Detect which cell encompasses the target text, then output its [X, Y] center coordinate. 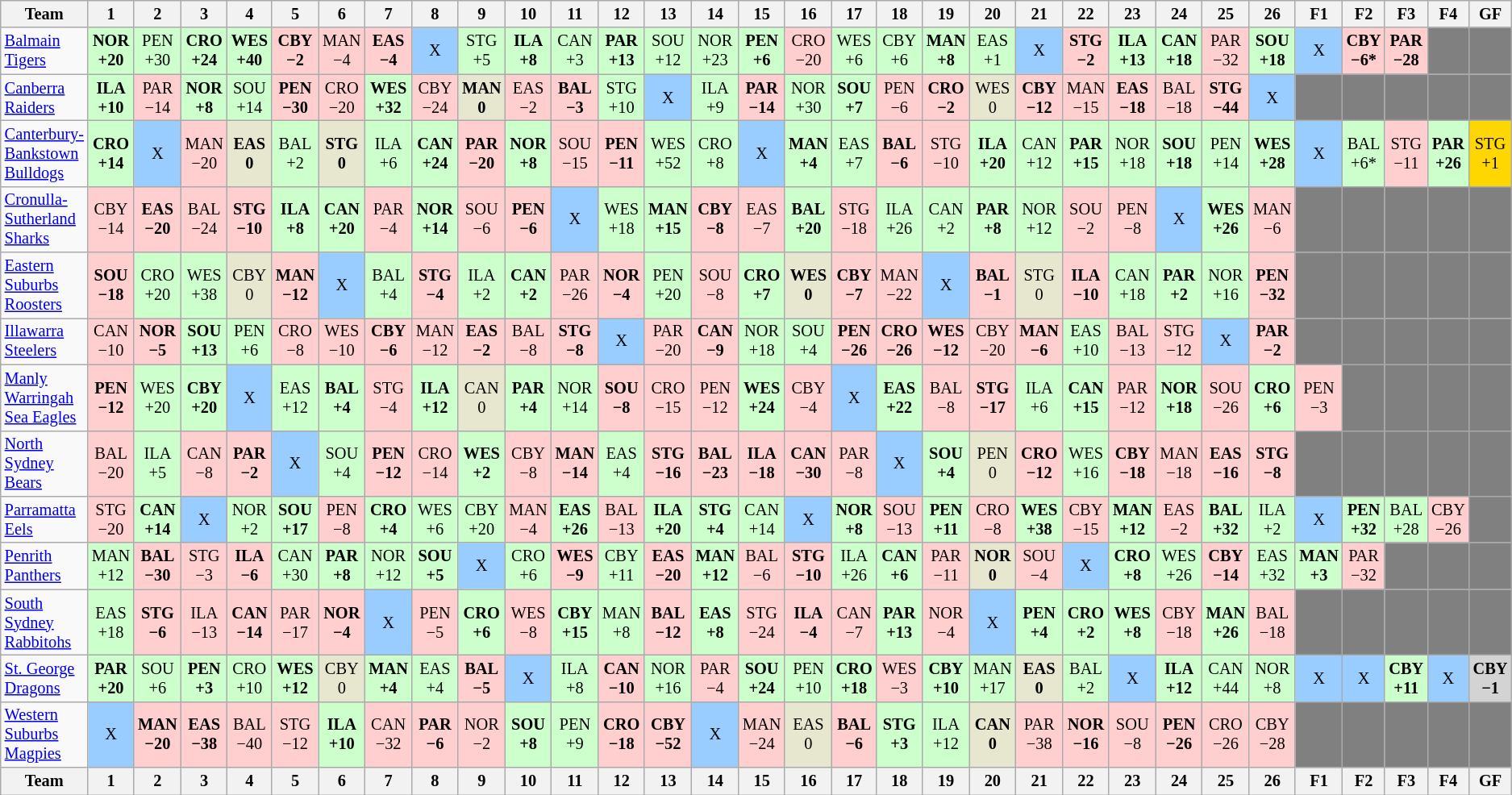
BAL+28 [1406, 519]
CBY−26 [1448, 519]
CAN+3 [575, 51]
PEN−11 [621, 153]
ILA−10 [1085, 285]
EAS+7 [855, 153]
MAN−22 [900, 285]
PAR−6 [435, 735]
EAS−4 [388, 51]
PEN+20 [668, 285]
CAN+20 [342, 219]
ILA+9 [715, 98]
CAN+30 [295, 566]
CAN−9 [715, 341]
PAR−11 [946, 566]
MAN−24 [761, 735]
BAL−12 [668, 622]
Eastern Suburbs Roosters [44, 285]
PEN−5 [435, 622]
CBY−6 [388, 341]
CRO−15 [668, 397]
ILA−13 [205, 622]
CAN+6 [900, 566]
STG−18 [855, 219]
NOR+23 [715, 51]
CAN−14 [250, 622]
MAN+17 [992, 678]
SOU−6 [481, 219]
PEN+14 [1226, 153]
EAS−16 [1226, 464]
SOU+5 [435, 566]
St. George Dragons [44, 678]
STG−3 [205, 566]
CRO−2 [946, 98]
CRO−12 [1039, 464]
BAL−5 [481, 678]
WES+32 [388, 98]
STG−16 [668, 464]
CBY−20 [992, 341]
SOU−2 [1085, 219]
BAL−23 [715, 464]
PEN+11 [946, 519]
NOR+2 [250, 519]
WES+28 [1272, 153]
CBY−6* [1364, 51]
CRO+24 [205, 51]
EAS+1 [992, 51]
SOU−26 [1226, 397]
WES−8 [527, 622]
SOU+14 [250, 98]
BAL−3 [575, 98]
SOU−18 [111, 285]
BAL−24 [205, 219]
EAS−7 [761, 219]
STG+1 [1490, 153]
PEN+32 [1364, 519]
Parramatta Eels [44, 519]
CBY−24 [435, 98]
Illawarra Steelers [44, 341]
SOU+7 [855, 98]
PAR−26 [575, 285]
CBY+6 [900, 51]
NOR+30 [808, 98]
EAS−38 [205, 735]
CRO+10 [250, 678]
ILA+5 [157, 464]
STG−17 [992, 397]
MAN+15 [668, 219]
CAN+12 [1039, 153]
CRO−14 [435, 464]
BAL−20 [111, 464]
CRO+20 [157, 285]
SOU+8 [527, 735]
Penrith Panthers [44, 566]
WES−3 [900, 678]
EAS+12 [295, 397]
EAS+8 [715, 622]
CBY−28 [1272, 735]
PEN+4 [1039, 622]
PEN+3 [205, 678]
NOR+20 [111, 51]
EAS+22 [900, 397]
SOU−4 [1039, 566]
STG−44 [1226, 98]
WES+52 [668, 153]
WES−12 [946, 341]
South Sydney Rabbitohs [44, 622]
NOR−2 [481, 735]
CAN−32 [388, 735]
SOU+13 [205, 341]
SOU−15 [575, 153]
BAL−30 [157, 566]
PAR+20 [111, 678]
WES+8 [1132, 622]
CAN+15 [1085, 397]
ILA+13 [1132, 51]
STG+10 [621, 98]
EAS+26 [575, 519]
CBY−52 [668, 735]
MAN+3 [1318, 566]
WES+18 [621, 219]
PEN+10 [808, 678]
ILA−18 [761, 464]
Canterbury-Bankstown Bulldogs [44, 153]
SOU+24 [761, 678]
ILA−6 [250, 566]
STG−11 [1406, 153]
PEN−32 [1272, 285]
SOU−13 [900, 519]
PAR−12 [1132, 397]
NOR−5 [157, 341]
SOU+12 [668, 51]
BAL+6* [1364, 153]
CAN+44 [1226, 678]
STG+5 [481, 51]
MAN0 [481, 98]
CRO+7 [761, 285]
PEN+30 [157, 51]
BAL−1 [992, 285]
SOU+17 [295, 519]
PAR+26 [1448, 153]
MAN−14 [575, 464]
CRO−18 [621, 735]
PAR−38 [1039, 735]
WES+40 [250, 51]
STG+3 [900, 735]
MAN−18 [1179, 464]
PEN−3 [1318, 397]
STG−20 [111, 519]
CRO+4 [388, 519]
CRO+14 [111, 153]
PAR−17 [295, 622]
Manly Warringah Sea Eagles [44, 397]
PAR+15 [1085, 153]
CBY−15 [1085, 519]
Canberra Raiders [44, 98]
EAS−18 [1132, 98]
CBY+10 [946, 678]
CRO+2 [1085, 622]
PAR−28 [1406, 51]
CBY−7 [855, 285]
Western Suburbs Magpies [44, 735]
STG−2 [1085, 51]
EAS+18 [111, 622]
CAN−30 [808, 464]
STG−6 [157, 622]
WES+2 [481, 464]
WES−10 [342, 341]
MAN+26 [1226, 622]
PAR+4 [527, 397]
WES+16 [1085, 464]
STG+4 [715, 519]
BAL−40 [250, 735]
WES+12 [295, 678]
CBY−2 [295, 51]
PEN+9 [575, 735]
PEN−30 [295, 98]
EAS+32 [1272, 566]
CAN−7 [855, 622]
BAL+32 [1226, 519]
WES+20 [157, 397]
PEN0 [992, 464]
NOR−16 [1085, 735]
NOR0 [992, 566]
WES−9 [575, 566]
BAL+20 [808, 219]
Balmain Tigers [44, 51]
CBY+15 [575, 622]
CAN−8 [205, 464]
ILA−4 [808, 622]
EAS+10 [1085, 341]
PAR−8 [855, 464]
CBY−1 [1490, 678]
Cronulla-Sutherland Sharks [44, 219]
North Sydney Bears [44, 464]
MAN−15 [1085, 98]
CRO+18 [855, 678]
CBY−12 [1039, 98]
SOU+6 [157, 678]
STG−24 [761, 622]
PAR+2 [1179, 285]
CBY−4 [808, 397]
CAN+24 [435, 153]
WES+24 [761, 397]
